Determine the [X, Y] coordinate at the center of the cell enclosing the given text.  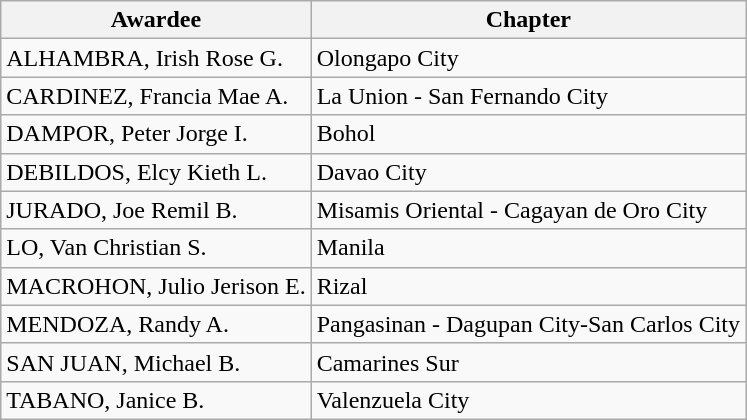
JURADO, Joe Remil B. [156, 210]
Bohol [528, 134]
ALHAMBRA, Irish Rose G. [156, 58]
TABANO, Janice B. [156, 400]
Camarines Sur [528, 362]
SAN JUAN, Michael B. [156, 362]
Manila [528, 248]
Rizal [528, 286]
DAMPOR, Peter Jorge I. [156, 134]
Awardee [156, 20]
Valenzuela City [528, 400]
Pangasinan - Dagupan City-San Carlos City [528, 324]
La Union - San Fernando City [528, 96]
Davao City [528, 172]
LO, Van Christian S. [156, 248]
MACROHON, Julio Jerison E. [156, 286]
Chapter [528, 20]
Misamis Oriental - Cagayan de Oro City [528, 210]
CARDINEZ, Francia Mae A. [156, 96]
DEBILDOS, Elcy Kieth L. [156, 172]
Olongapo City [528, 58]
MENDOZA, Randy A. [156, 324]
